Detect which cell encompasses the target text, then output its [x, y] center coordinate. 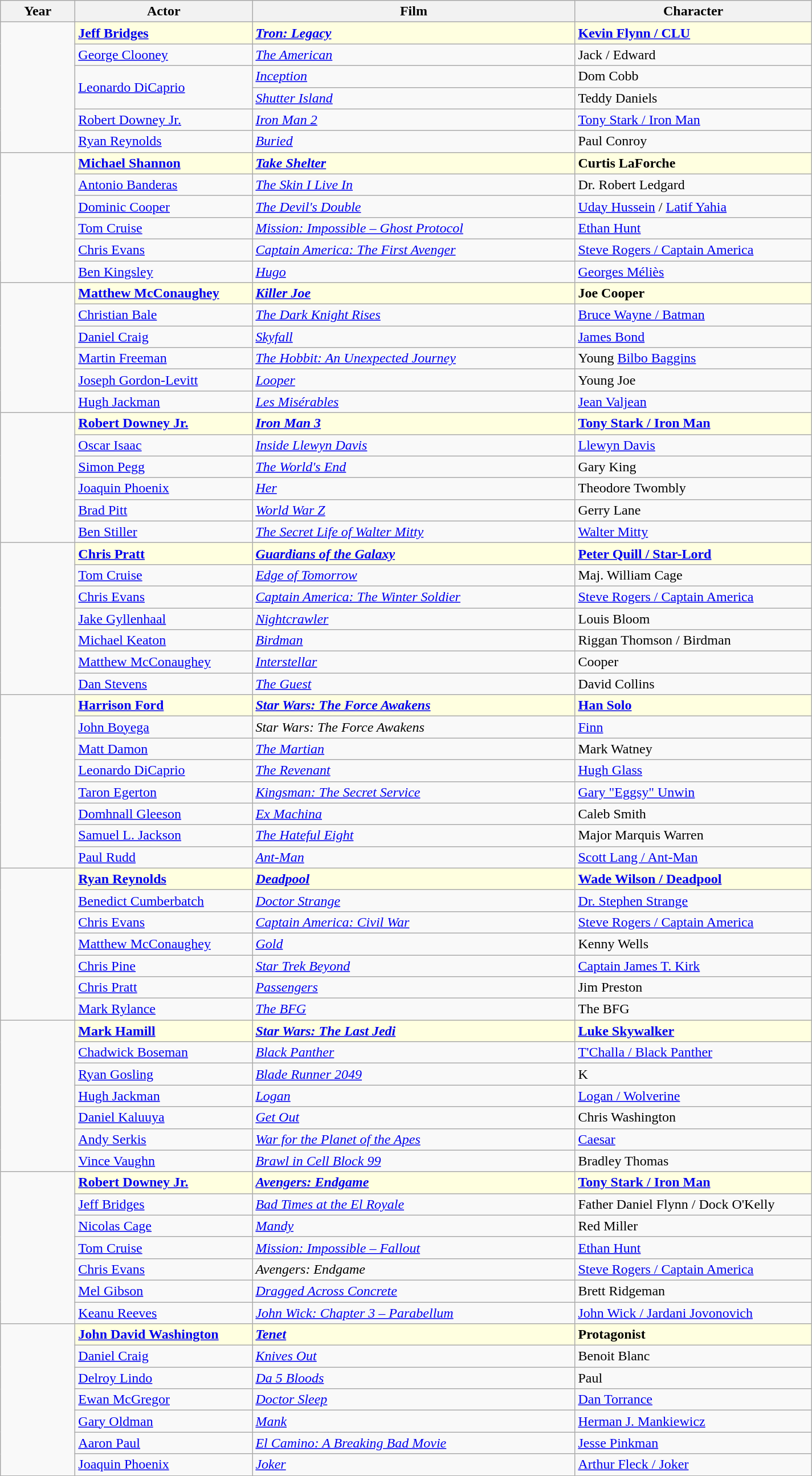
Iron Man 3 [414, 423]
Tron: Legacy [414, 33]
Tenet [414, 1335]
John Boyega [164, 727]
Mission: Impossible – Ghost Protocol [414, 228]
Domhnall Gleeson [164, 814]
Joker [414, 1465]
Scott Lang / Ant-Man [693, 857]
Curtis LaForche [693, 163]
Film [414, 11]
Buried [414, 141]
Delroy Lindo [164, 1378]
Gary King [693, 467]
Dominic Cooper [164, 206]
Deadpool [414, 879]
The Dark Knight Rises [414, 315]
Skyfall [414, 337]
Martin Freeman [164, 358]
Han Solo [693, 706]
Edge of Tomorrow [414, 575]
Father Daniel Flynn / Dock O'Kelly [693, 1204]
The Secret Life of Walter Mitty [414, 532]
Kingsman: The Secret Service [414, 792]
Logan / Wolverine [693, 1096]
World War Z [414, 510]
John Wick: Chapter 3 – Parabellum [414, 1312]
Harrison Ford [164, 706]
Samuel L. Jackson [164, 835]
John Wick / Jardani Jovonovich [693, 1312]
Red Miller [693, 1226]
Gary "Eggsy" Unwin [693, 792]
El Camino: A Breaking Bad Movie [414, 1443]
Joseph Gordon-Levitt [164, 380]
Llewyn Davis [693, 445]
Kenny Wells [693, 944]
Guardians of the Galaxy [414, 553]
Da 5 Bloods [414, 1378]
Jim Preston [693, 988]
Ewan McGregor [164, 1400]
Take Shelter [414, 163]
Doctor Sleep [414, 1400]
Paul [693, 1378]
Herman J. Mankiewicz [693, 1421]
Logan [414, 1096]
The Guest [414, 684]
Ant-Man [414, 857]
The World's End [414, 467]
Black Panther [414, 1053]
Dan Torrance [693, 1400]
Killer Joe [414, 293]
Jean Valjean [693, 402]
Riggan Thomson / Birdman [693, 641]
Blade Runner 2049 [414, 1074]
Michael Keaton [164, 641]
War for the Planet of the Apes [414, 1139]
Cooper [693, 662]
Mank [414, 1421]
Young Joe [693, 380]
Ben Stiller [164, 532]
Interstellar [414, 662]
Her [414, 488]
Uday Hussein / Latif Yahia [693, 206]
Captain America: The First Avenger [414, 250]
Chris Pine [164, 966]
The Martian [414, 749]
Actor [164, 11]
Dom Cobb [693, 76]
Mark Watney [693, 749]
Wade Wilson / Deadpool [693, 879]
Iron Man 2 [414, 120]
Birdman [414, 641]
Major Marquis Warren [693, 835]
Knives Out [414, 1356]
K [693, 1074]
Mission: Impossible – Fallout [414, 1247]
Brett Ridgeman [693, 1291]
Caleb Smith [693, 814]
Paul Conroy [693, 141]
Bruce Wayne / Batman [693, 315]
The American [414, 55]
Georges Méliès [693, 272]
Star Wars: The Last Jedi [414, 1031]
Taron Egerton [164, 792]
Get Out [414, 1118]
Teddy Daniels [693, 98]
Oscar Isaac [164, 445]
Brad Pitt [164, 510]
T'Challa / Black Panther [693, 1053]
Year [38, 11]
Protagonist [693, 1335]
Inception [414, 76]
Joe Cooper [693, 293]
Matt Damon [164, 749]
Captain James T. Kirk [693, 966]
The Devil's Double [414, 206]
James Bond [693, 337]
The Revenant [414, 770]
Ex Machina [414, 814]
Dr. Stephen Strange [693, 900]
Bradley Thomas [693, 1161]
Captain America: The Winter Soldier [414, 597]
Michael Shannon [164, 163]
Keanu Reeves [164, 1312]
Mandy [414, 1226]
Chris Washington [693, 1118]
David Collins [693, 684]
Daniel Kaluuya [164, 1118]
Looper [414, 380]
Dr. Robert Ledgard [693, 185]
Peter Quill / Star-Lord [693, 553]
Benoit Blanc [693, 1356]
Arthur Fleck / Joker [693, 1465]
Jack / Edward [693, 55]
Benedict Cumberbatch [164, 900]
Walter Mitty [693, 532]
Andy Serkis [164, 1139]
Ryan Gosling [164, 1074]
Inside Llewyn Davis [414, 445]
Hugh Glass [693, 770]
Passengers [414, 988]
Dragged Across Concrete [414, 1291]
Shutter Island [414, 98]
George Clooney [164, 55]
Dan Stevens [164, 684]
Gary Oldman [164, 1421]
Star Trek Beyond [414, 966]
Finn [693, 727]
Captain America: Civil War [414, 922]
Mark Hamill [164, 1031]
Brawl in Cell Block 99 [414, 1161]
Ben Kingsley [164, 272]
The Skin I Live In [414, 185]
Nightcrawler [414, 618]
Doctor Strange [414, 900]
Jake Gyllenhaal [164, 618]
Aaron Paul [164, 1443]
Mel Gibson [164, 1291]
Character [693, 11]
Jesse Pinkman [693, 1443]
Simon Pegg [164, 467]
Bad Times at the El Royale [414, 1204]
Gold [414, 944]
Young Bilbo Baggins [693, 358]
Chadwick Boseman [164, 1053]
The Hateful Eight [414, 835]
The Hobbit: An Unexpected Journey [414, 358]
Kevin Flynn / CLU [693, 33]
Nicolas Cage [164, 1226]
John David Washington [164, 1335]
Luke Skywalker [693, 1031]
Les Misérables [414, 402]
Theodore Twombly [693, 488]
Maj. William Cage [693, 575]
Caesar [693, 1139]
Paul Rudd [164, 857]
Gerry Lane [693, 510]
Vince Vaughn [164, 1161]
Mark Rylance [164, 1009]
Christian Bale [164, 315]
Louis Bloom [693, 618]
Hugo [414, 272]
Antonio Banderas [164, 185]
